Pinpoint the cell where the given text exists, returning its [x, y] midpoint coordinate. 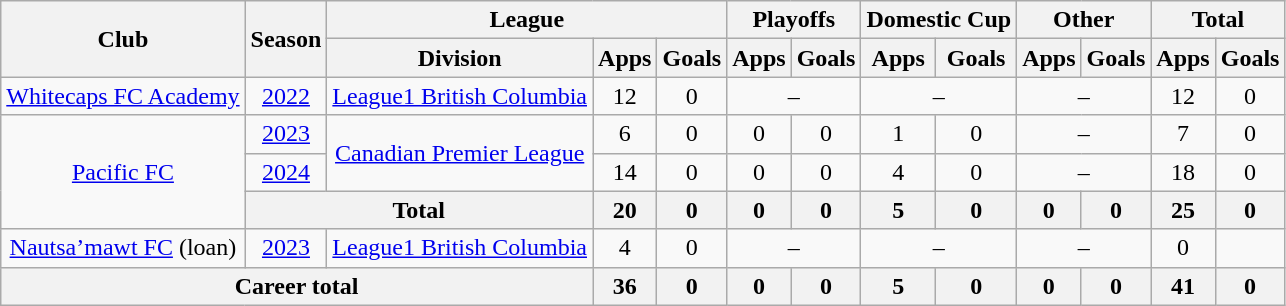
Division [460, 58]
2024 [286, 172]
7 [1183, 134]
20 [625, 210]
Canadian Premier League [460, 153]
Club [123, 39]
41 [1183, 286]
14 [625, 172]
Playoffs [794, 20]
36 [625, 286]
League [527, 20]
Domestic Cup [939, 20]
2022 [286, 96]
Season [286, 39]
Nautsa’mawt FC (loan) [123, 248]
6 [625, 134]
1 [898, 134]
Pacific FC [123, 172]
Career total [297, 286]
25 [1183, 210]
18 [1183, 172]
Other [1084, 20]
Whitecaps FC Academy [123, 96]
